Pinpoint the cell where the given text exists, returning its (X, Y) midpoint coordinate. 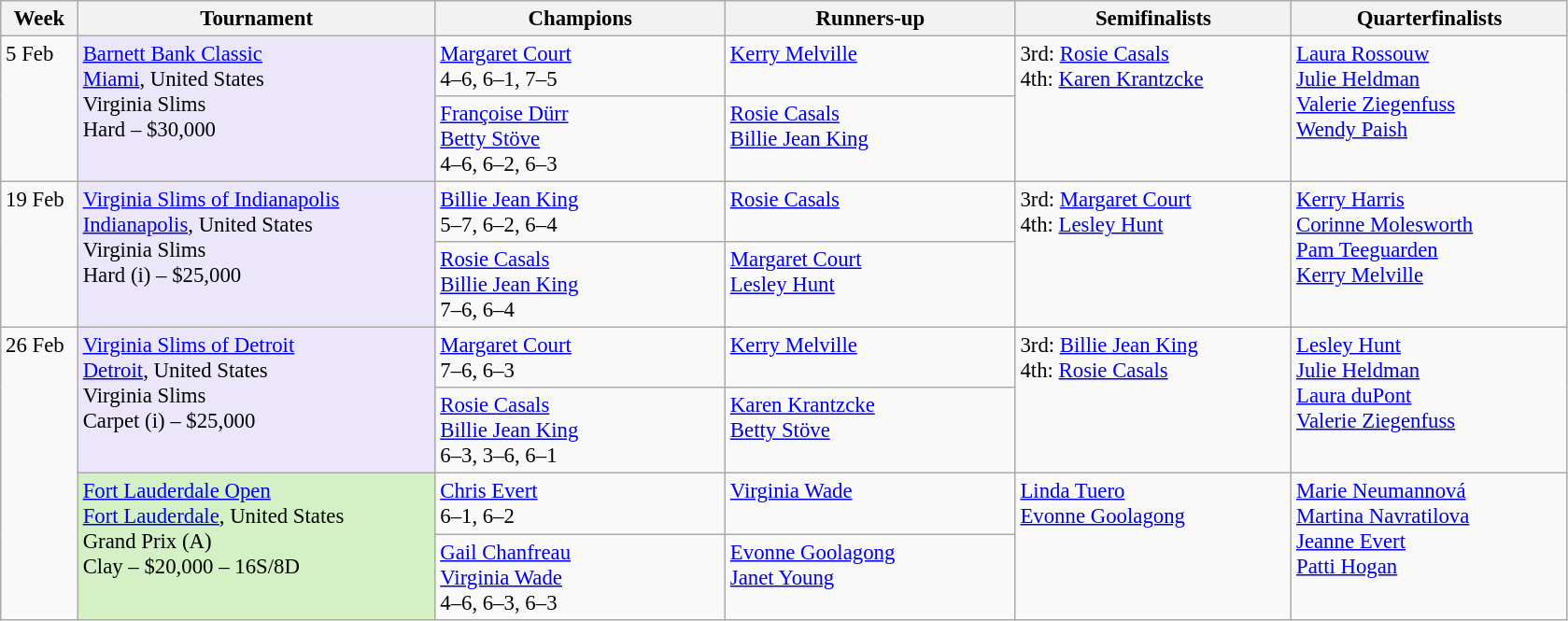
Fort Lauderdale Open Fort Lauderdale, United States Grand Prix (A) Clay – $20,000 – 16S/8D (256, 546)
Billie Jean King 5–7, 6–2, 6–4 (581, 213)
Laura Rossouw Julie Heldman Valerie Ziegenfuss Wendy Paish (1430, 109)
Margaret Court 4–6, 6–1, 7–5 (581, 67)
Runners-up (870, 19)
Françoise Dürr Betty Stöve4–6, 6–2, 6–3 (581, 139)
Semifinalists (1153, 19)
Rosie Casals Billie Jean King6–3, 3–6, 6–1 (581, 431)
19 Feb (39, 255)
3rd: Billie Jean King 4th: Rosie Casals (1153, 401)
Week (39, 19)
Virginia Slims of DetroitDetroit, United StatesVirginia SlimsCarpet (i) – $25,000 (256, 401)
Margaret Court 7–6, 6–3 (581, 359)
Margaret Court Lesley Hunt (870, 285)
Karen Krantzcke Betty Stöve (870, 431)
Lesley Hunt Julie Heldman Laura duPont Valerie Ziegenfuss (1430, 401)
Evonne Goolagong Janet Young (870, 577)
Gail Chanfreau Virginia Wade 4–6, 6–3, 6–3 (581, 577)
Quarterfinalists (1430, 19)
Linda Tuero Evonne Goolagong (1153, 546)
Rosie Casals Billie Jean King (870, 139)
Kerry Harris Corinne Molesworth Pam Teeguarden Kerry Melville (1430, 255)
3rd: Margaret Court 4th: Lesley Hunt (1153, 255)
Barnett Bank ClassicMiami, United StatesVirginia SlimsHard – $30,000 (256, 109)
3rd: Rosie Casals 4th: Karen Krantzcke (1153, 109)
Champions (581, 19)
5 Feb (39, 109)
26 Feb (39, 473)
Rosie Casals Billie Jean King7–6, 6–4 (581, 285)
Marie Neumannová Martina Navratilova Jeanne Evert Patti Hogan (1430, 546)
Tournament (256, 19)
Virginia Slims of IndianapolisIndianapolis, United StatesVirginia SlimsHard (i) – $25,000 (256, 255)
Rosie Casals (870, 213)
Virginia Wade (870, 504)
Chris Evert 6–1, 6–2 (581, 504)
